Scan for the cell matching the given text and deliver its [x, y] coordinate at center. 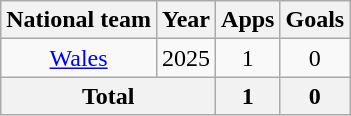
Year [186, 20]
Total [108, 96]
National team [79, 20]
2025 [186, 58]
Goals [315, 20]
Wales [79, 58]
Apps [248, 20]
